For the text-containing cell, return its midpoint in (X, Y) coordinate format. 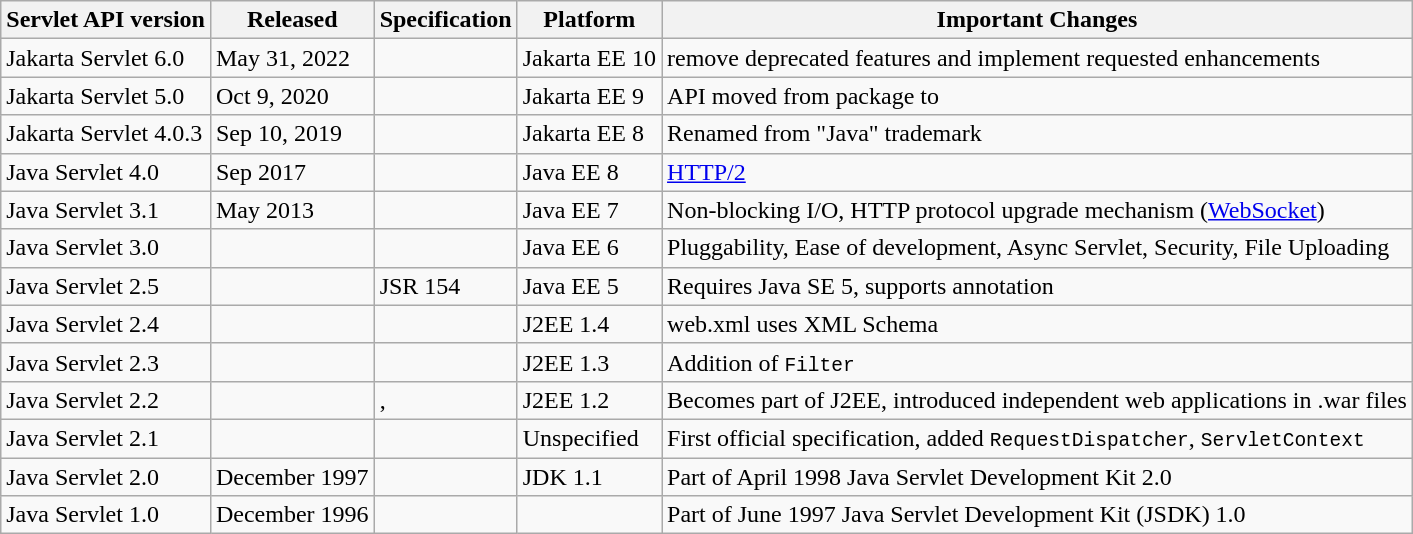
Unspecified (589, 438)
May 2013 (292, 210)
Java Servlet 2.3 (106, 362)
web.xml uses XML Schema (1038, 324)
Java EE 5 (589, 286)
Released (292, 20)
Java Servlet 3.1 (106, 210)
Java Servlet 2.5 (106, 286)
API moved from package to (1038, 96)
Sep 2017 (292, 172)
Java Servlet 2.4 (106, 324)
Java EE 6 (589, 248)
Non-blocking I/O, HTTP protocol upgrade mechanism (WebSocket) (1038, 210)
JDK 1.1 (589, 477)
Part of April 1998 Java Servlet Development Kit 2.0 (1038, 477)
Pluggability, Ease of development, Async Servlet, Security, File Uploading (1038, 248)
Java Servlet 2.2 (106, 400)
Part of June 1997 Java Servlet Development Kit (JSDK) 1.0 (1038, 515)
First official specification, added RequestDispatcher, ServletContext (1038, 438)
Jakarta Servlet 6.0 (106, 58)
Java EE 7 (589, 210)
Requires Java SE 5, supports annotation (1038, 286)
Java Servlet 4.0 (106, 172)
December 1996 (292, 515)
Java Servlet 3.0 (106, 248)
, (446, 400)
Jakarta EE 9 (589, 96)
Sep 10, 2019 (292, 134)
J2EE 1.2 (589, 400)
Renamed from "Java" trademark (1038, 134)
Java EE 8 (589, 172)
Addition of Filter (1038, 362)
remove deprecated features and implement requested enhancements (1038, 58)
Platform (589, 20)
J2EE 1.4 (589, 324)
Jakarta EE 10 (589, 58)
Servlet API version (106, 20)
J2EE 1.3 (589, 362)
Jakarta Servlet 4.0.3 (106, 134)
Oct 9, 2020 (292, 96)
JSR 154 (446, 286)
Jakarta Servlet 5.0 (106, 96)
HTTP/2 (1038, 172)
Jakarta EE 8 (589, 134)
Java Servlet 1.0 (106, 515)
May 31, 2022 (292, 58)
Java Servlet 2.1 (106, 438)
Becomes part of J2EE, introduced independent web applications in .war files (1038, 400)
Important Changes (1038, 20)
Java Servlet 2.0 (106, 477)
Specification (446, 20)
December 1997 (292, 477)
